For the text-containing cell, return its midpoint in [x, y] coordinate format. 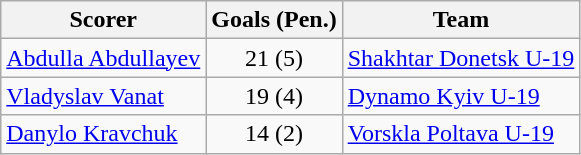
Dynamo Kyiv U-19 [461, 96]
Abdulla Abdullayev [104, 58]
14 (2) [274, 134]
Shakhtar Donetsk U-19 [461, 58]
Vorskla Poltava U-19 [461, 134]
Scorer [104, 20]
Vladyslav Vanat [104, 96]
19 (4) [274, 96]
Goals (Pen.) [274, 20]
21 (5) [274, 58]
Danylo Kravchuk [104, 134]
Team [461, 20]
